Search for the cell housing the specified text and yield its [x, y] center coordinate. 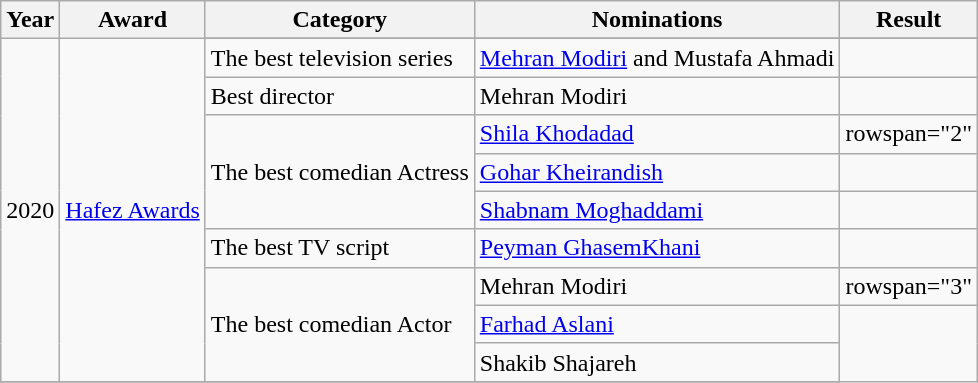
Hafez Awards [132, 210]
rowspan="3" [909, 286]
Best director [340, 96]
Mehran Modiri and Mustafa Ahmadi [657, 58]
Nominations [657, 20]
Peyman GhasemKhani [657, 248]
Award [132, 20]
The best comedian Actress [340, 172]
The best television series [340, 58]
Farhad Aslani [657, 324]
rowspan="2" [909, 134]
Category [340, 20]
The best TV script [340, 248]
Result [909, 20]
Year [30, 20]
2020 [30, 210]
Shila Khodadad [657, 134]
Shabnam Moghaddami [657, 210]
Shakib Shajareh [657, 362]
Gohar Kheirandish [657, 172]
The best comedian Actor [340, 324]
